Output the (X, Y) coordinate of the center of the cell containing the given text.  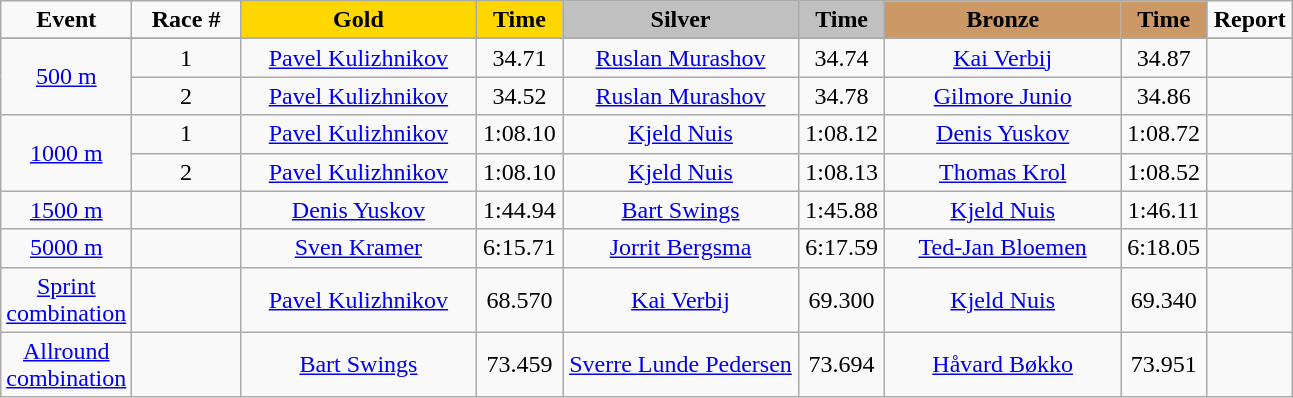
Sprintcombination (66, 300)
Allroundcombination (66, 364)
Gold (358, 20)
1:08.52 (1164, 172)
6:18.05 (1164, 248)
1:44.94 (519, 210)
Bronze (1003, 20)
1:46.11 (1164, 210)
73.459 (519, 364)
Report (1250, 20)
69.340 (1164, 300)
Event (66, 20)
6:15.71 (519, 248)
34.71 (519, 58)
1:45.88 (842, 210)
34.74 (842, 58)
1:08.13 (842, 172)
500 m (66, 77)
Sverre Lunde Pedersen (680, 364)
Gilmore Junio (1003, 96)
5000 m (66, 248)
1:08.12 (842, 134)
Sven Kramer (358, 248)
1:08.72 (1164, 134)
Thomas Krol (1003, 172)
1500 m (66, 210)
Ted-Jan Bloemen (1003, 248)
34.52 (519, 96)
6:17.59 (842, 248)
Race # (186, 20)
Håvard Bøkko (1003, 364)
34.87 (1164, 58)
34.86 (1164, 96)
1000 m (66, 153)
68.570 (519, 300)
Jorrit Bergsma (680, 248)
73.694 (842, 364)
69.300 (842, 300)
Silver (680, 20)
73.951 (1164, 364)
34.78 (842, 96)
